Find where the given text appears and provide that cell's center as [X, Y] coordinate. 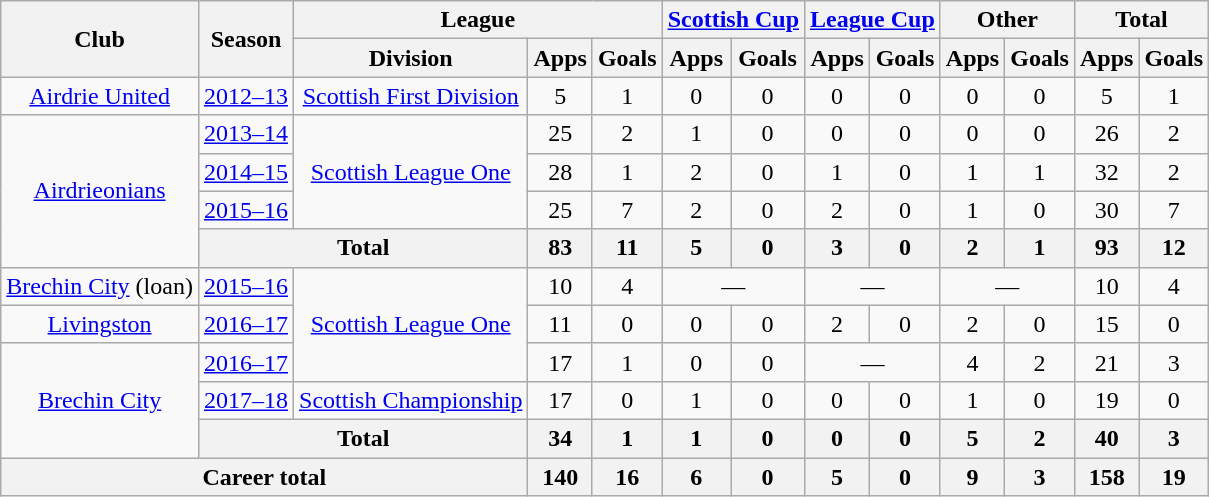
Season [246, 39]
Airdrie United [100, 96]
Scottish First Division [411, 96]
28 [560, 172]
12 [1174, 248]
93 [1106, 248]
Division [411, 58]
15 [1106, 324]
Scottish Championship [411, 400]
Scottish Cup [733, 20]
League Cup [873, 20]
34 [560, 438]
2017–18 [246, 400]
2012–13 [246, 96]
Other [1007, 20]
Brechin City (loan) [100, 286]
21 [1106, 362]
2013–14 [246, 134]
Airdrieonians [100, 191]
9 [972, 477]
League [478, 20]
16 [627, 477]
32 [1106, 172]
26 [1106, 134]
Brechin City [100, 400]
40 [1106, 438]
2014–15 [246, 172]
30 [1106, 210]
Livingston [100, 324]
140 [560, 477]
Club [100, 39]
6 [696, 477]
Career total [264, 477]
158 [1106, 477]
83 [560, 248]
